Output the (x, y) coordinate of the center of the cell containing the given text.  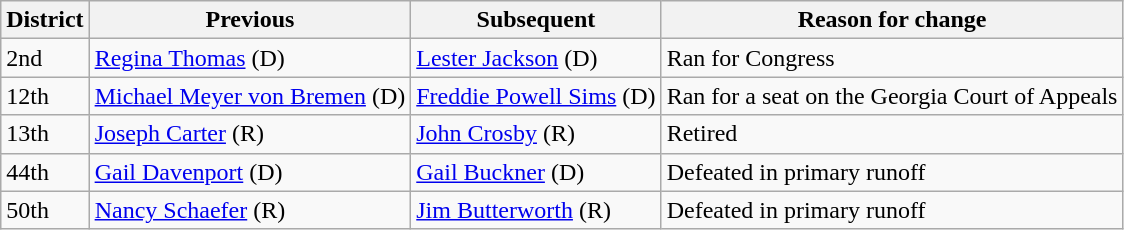
Freddie Powell Sims (D) (536, 96)
District (45, 20)
Ran for Congress (892, 58)
Jim Butterworth (R) (536, 210)
Reason for change (892, 20)
Regina Thomas (D) (250, 58)
44th (45, 172)
Gail Davenport (D) (250, 172)
Subsequent (536, 20)
Gail Buckner (D) (536, 172)
Previous (250, 20)
12th (45, 96)
Nancy Schaefer (R) (250, 210)
Retired (892, 134)
Ran for a seat on the Georgia Court of Appeals (892, 96)
John Crosby (R) (536, 134)
Joseph Carter (R) (250, 134)
2nd (45, 58)
50th (45, 210)
13th (45, 134)
Lester Jackson (D) (536, 58)
Michael Meyer von Bremen (D) (250, 96)
